Capture the cell that displays the provided text and extract its (x, y) central coordinate. 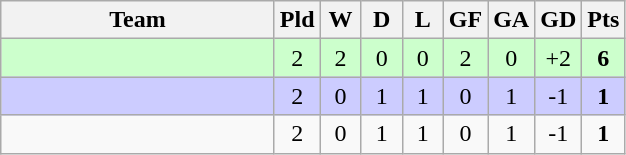
GD (558, 20)
GA (512, 20)
Pld (297, 20)
L (422, 20)
Pts (604, 20)
+2 (558, 58)
D (382, 20)
Team (138, 20)
W (340, 20)
6 (604, 58)
GF (465, 20)
